For the text-containing cell, return its midpoint in (x, y) coordinate format. 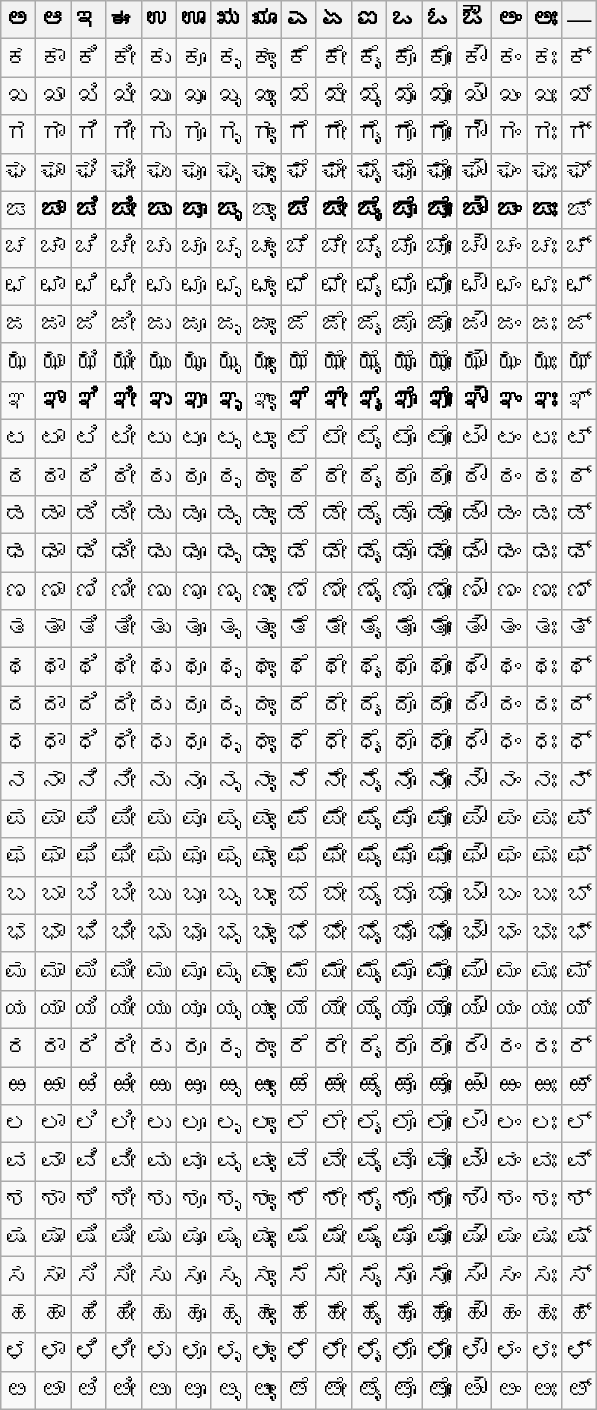
ಗೀ (124, 134)
ಧೀ (124, 743)
ಳೌ (474, 1352)
ಢಂ (510, 553)
ಡೇ (334, 515)
ದೋ (440, 705)
ಎ (298, 20)
ಉ (158, 20)
ಬೌ (474, 895)
ಢೄ (264, 553)
ಶಾ (54, 1200)
ಶ (18, 1200)
ರೃ (228, 1047)
ಕೊ (404, 58)
ಜಾ (54, 324)
ಭೌ (474, 933)
ಭೇ (334, 933)
ಷೂ (194, 1238)
ಒ (404, 20)
ವ್ (580, 1162)
ಙ (18, 210)
ಜೀ (124, 324)
ಞೊ (404, 400)
ಝೌ (474, 362)
ಪೇ (334, 819)
ಜ್ (580, 324)
ಠೆ (298, 477)
ಭ್ (580, 933)
ಝು (158, 362)
ಶೀ (124, 1200)
ಖೈ (368, 96)
ಥೋ (440, 667)
ಞೌ (474, 400)
ಚಾ (54, 248)
ಠೀ (124, 477)
ಝೆ (298, 362)
ಶಿ (88, 1200)
ಸೈ (368, 1276)
ಖಿ (88, 96)
ಡೂ (194, 515)
ಞಿ (88, 400)
ಘೊ (404, 172)
ಯೈ (368, 1009)
ಸಂ (510, 1276)
ಖ್ (580, 96)
ತು (158, 629)
ಞಃ (544, 400)
ಷಂ (510, 1238)
ದಿ (88, 705)
ವಃ (544, 1162)
ಘಂ (510, 172)
ಶೇ (334, 1200)
ಹಂ (510, 1314)
ಜಃ (544, 324)
ರೄ (264, 1047)
ಛೊ (404, 286)
ಖೌ (474, 96)
ಸ್ (580, 1276)
ಥೂ (194, 667)
ದೈ (368, 705)
ಭಃ (544, 933)
ಮೂ (194, 971)
ಮೀ (124, 971)
ಯೆ (298, 1009)
ಥಃ (544, 667)
ರು (158, 1047)
ಶೌ (474, 1200)
ಙೆ (298, 210)
ಹೆ (298, 1314)
ಖು (158, 96)
ಚು (158, 248)
ಛಂ (510, 286)
ಣು (158, 591)
ಷಿ (88, 1238)
ಸು (158, 1276)
ಝೀ (124, 362)
ಚ್ (580, 248)
ಪೈ (368, 819)
ಗೄ (264, 134)
ಛು (158, 286)
ೞೂ (194, 1390)
ಧೈ (368, 743)
ಶಃ (544, 1200)
ಲೀ (124, 1124)
ಸೆ (298, 1276)
ಧು (158, 743)
ಧೊ (404, 743)
ಅ (18, 20)
ಥೌ (474, 667)
ಭಿ (88, 933)
ಣೀ (124, 591)
ಭೀ (124, 933)
ಙೃ (228, 210)
ಳೋ (440, 1352)
ಥೃ (228, 667)
ದೆ (298, 705)
ಡ (18, 515)
ಗೈ (368, 134)
ಝಂ (510, 362)
ೞಂ (510, 1390)
ಡೊ (404, 515)
ಱ್ (580, 1085)
ಧೃ (228, 743)
ಧೂ (194, 743)
ೞಾ (54, 1390)
ೞೃ (228, 1390)
ಡಃ (544, 515)
ನೌ (474, 781)
ರೂ (194, 1047)
ಳೈ (368, 1352)
ಙಾ (54, 210)
ಛೃ (228, 286)
ಞು (158, 400)
ಬಃ (544, 895)
ಱೌ (474, 1085)
ಭೊ (404, 933)
ಘೆ (298, 172)
ಥ (18, 667)
ಫೇ (334, 857)
ಥೆ (298, 667)
ಡಂ (510, 515)
ಟೌ (474, 438)
ದಾ (54, 705)
ದೌ (474, 705)
ಠ್ (580, 477)
ಷೄ (264, 1238)
ಕೂ (194, 58)
ಢೆ (298, 553)
ಕೄ (264, 58)
ೞ (18, 1390)
ಮೃ (228, 971)
ಳೀ (124, 1352)
ಥೈ (368, 667)
ಣೋ (440, 591)
ಫೀ (124, 857)
ಊ (194, 20)
ಗೇ (334, 134)
ಬ (18, 895)
ಯೌ (474, 1009)
ಮೆ (298, 971)
ಶೆ (298, 1200)
ನೂ (194, 781)
ಫೂ (194, 857)
ತ (18, 629)
ನೊ (404, 781)
ಞೄ (264, 400)
ೞೄ (264, 1390)
ಘೈ (368, 172)
ನು (158, 781)
ನ (18, 781)
ನಂ (510, 781)
ಚೊ (404, 248)
ಜ (18, 324)
ಣ (18, 591)
ಬಾ (54, 895)
ಯೄ (264, 1009)
ಳೂ (194, 1352)
ನಃ (544, 781)
ಚೋ (440, 248)
ಳಂ (510, 1352)
ತೀ (124, 629)
ಭಂ (510, 933)
ಢೇ (334, 553)
ಳೊ (404, 1352)
ಠೌ (474, 477)
ಷೆ (298, 1238)
ಸೃ (228, 1276)
ಘೄ (264, 172)
ಱಿ (88, 1085)
ಯು (158, 1009)
ಗು (158, 134)
ಗಿ (88, 134)
ಮ (18, 971)
ಲಃ (544, 1124)
ಢೊ (404, 553)
ಪ (18, 819)
ಥೀ (124, 667)
ಪೆ (298, 819)
ಸಃ (544, 1276)
ಘೋ (440, 172)
ಠೂ (194, 477)
ಶು (158, 1200)
ಯೀ (124, 1009)
ನೃ (228, 781)
ಯೋ (440, 1009)
ಱೊ (404, 1085)
ಧೄ (264, 743)
ಳೃ (228, 1352)
ಳೆ (298, 1352)
ಘೀ (124, 172)
ಡಿ (88, 515)
ಫ (18, 857)
ಝೃ (228, 362)
ಢೂ (194, 553)
ಖೇ (334, 96)
ಗ (18, 134)
ಠಂ (510, 477)
ಷಃ (544, 1238)
ತ್ (580, 629)
ಬಿ (88, 895)
ಛೄ (264, 286)
ರೈ (368, 1047)
ಗಃ (544, 134)
ಘಾ (54, 172)
ಆ (54, 20)
ಛಿ (88, 286)
ಪಃ (544, 819)
ದೀ (124, 705)
ಮಂ (510, 971)
ಬೃ (228, 895)
ರಂ (510, 1047)
ಸೄ (264, 1276)
ಞಾ (54, 400)
ಬೀ (124, 895)
ತಂ (510, 629)
ಫಃ (544, 857)
ಢು (158, 553)
ತಿ (88, 629)
ಢೋ (440, 553)
ಧೇ (334, 743)
ಣೆ (298, 591)
ಕಃ (544, 58)
ಹೂ (194, 1314)
ಛೌ (474, 286)
ಝೇ (334, 362)
ಡಾ (54, 515)
ಟೃ (228, 438)
ಪ್ (580, 819)
ರೇ (334, 1047)
ಳು (158, 1352)
ಚಂ (510, 248)
ಡೈ (368, 515)
ಘೂ (194, 172)
ಪಿ (88, 819)
ನೄ (264, 781)
ಫೊ (404, 857)
ದು (158, 705)
ಖೀ (124, 96)
ಱೋ (440, 1085)
ಧ (18, 743)
ಟೇ (334, 438)
ಷೃ (228, 1238)
ಙೌ (474, 210)
ಞೃ (228, 400)
ಲೇ (334, 1124)
ಫೈ (368, 857)
ಛಾ (54, 286)
ಗಾ (54, 134)
ಧೌ (474, 743)
ಯೃ (228, 1009)
ವೊ (404, 1162)
ಞೆ (298, 400)
ಅಂ (510, 20)
ಲ್ (580, 1124)
ಛಃ (544, 286)
ಜೌ (474, 324)
ಛೋ (440, 286)
ಙೀ (124, 210)
ೞೈ (368, 1390)
ಫೌ (474, 857)
ಝೄ (264, 362)
ಪೂ (194, 819)
ಹು (158, 1314)
ಜೇ (334, 324)
ಖೆ (298, 96)
ಈ (124, 20)
ತೃ (228, 629)
ಣೊ (404, 591)
ಗೊ (404, 134)
ಋ (228, 20)
ಝ್ (580, 362)
ವ (18, 1162)
ಛ್ (580, 286)
ಥೊ (404, 667)
ಟಃ (544, 438)
ಠಃ (544, 477)
ೞಃ (544, 1390)
ಫೄ (264, 857)
ೞೋ (440, 1390)
ವೇ (334, 1162)
ಬೋ (440, 895)
ಢೃ (228, 553)
ಹಃ (544, 1314)
ಚೀ (124, 248)
ಝಃ (544, 362)
ಲಿ (88, 1124)
ಳಃ (544, 1352)
ಡು (158, 515)
ಏ (334, 20)
ಙು (158, 210)
ಮೄ (264, 971)
ಪಾ (54, 819)
ಭಾ (54, 933)
ಸೋ (440, 1276)
ತೊ (404, 629)
ಝಾ (54, 362)
ಸಿ (88, 1276)
ಳ್ (580, 1352)
ಕೈ (368, 58)
ಹೀ (124, 1314)
ವೈ (368, 1162)
ಳೄ (264, 1352)
ಫೃ (228, 857)
ವೃ (228, 1162)
ತಾ (54, 629)
ದೃ (228, 705)
ಬೊ (404, 895)
ಷೀ (124, 1238)
ನೇ (334, 781)
ಡೋ (440, 515)
ಣಂ (510, 591)
ಕೆ (298, 58)
ಞೀ (124, 400)
ಢ್ (580, 553)
ಛೈ (368, 286)
ವೄ (264, 1162)
ಥಾ (54, 667)
ಭೈ (368, 933)
ಛೀ (124, 286)
ಠೃ (228, 477)
ಧೆ (298, 743)
ಙೂ (194, 210)
ಹ (18, 1314)
ೞೇ (334, 1390)
ಲೄ (264, 1124)
ಹೄ (264, 1314)
ಣೃ (228, 591)
ತೂ (194, 629)
ಡೃ (228, 515)
ಭೄ (264, 933)
ಯೊ (404, 1009)
ಚೃ (228, 248)
ಞೈ (368, 400)
ಲೃ (228, 1124)
ತೋ (440, 629)
ವಿ (88, 1162)
ಜಿ (88, 324)
ಕ್ (580, 58)
ಛ (18, 286)
ಗ್ (580, 134)
ಪೄ (264, 819)
ಫಾ (54, 857)
ಖೃ (228, 96)
ಥೇ (334, 667)
ಅಃ (544, 20)
ಞೋ (440, 400)
ಢಾ (54, 553)
ಢಿ (88, 553)
ಯೂ (194, 1009)
ಟೋ (440, 438)
ಗೌ (474, 134)
ಣಾ (54, 591)
ಚೌ (474, 248)
ಱೃ (228, 1085)
ಞ್ (580, 400)
ದೂ (194, 705)
ಣೄ (264, 591)
ಐ (368, 20)
ಶೂ (194, 1200)
ಓ (440, 20)
ಧಃ (544, 743)
ೞು (158, 1390)
ಱಃ (544, 1085)
ೞೆ (298, 1390)
ಷೌ (474, 1238)
ಥು (158, 667)
ಬೂ (194, 895)
ಜೊ (404, 324)
ಸೊ (404, 1276)
ಠೇ (334, 477)
ಜೃ (228, 324)
ಶೄ (264, 1200)
ಹಿ (88, 1314)
ಶೋ (440, 1200)
ೞೌ (474, 1390)
ರೋ (440, 1047)
ಸೇ (334, 1276)
ಚೈ (368, 248)
ಶ್ (580, 1200)
ಟೊ (404, 438)
ಹೊ (404, 1314)
ಠ (18, 477)
ಣಿ (88, 591)
ವು (158, 1162)
ಷೋ (440, 1238)
ಱೇ (334, 1085)
ಲಾ (54, 1124)
ಝೋ (440, 362)
ಱೂ (194, 1085)
ಷೇ (334, 1238)
ಹ್ (580, 1314)
ಖ (18, 96)
ಙೇ (334, 210)
ಛೇ (334, 286)
ಕಂ (510, 58)
ಶಂ (510, 1200)
ಖಃ (544, 96)
ಢೀ (124, 553)
ಞೂ (194, 400)
ಙ್ (580, 210)
ಳ (18, 1352)
ಗೆ (298, 134)
ಮೋ (440, 971)
ಕ (18, 58)
ಷೈ (368, 1238)
ೞೀ (124, 1390)
ಖಂ (510, 96)
ಖೋ (440, 96)
ತೈ (368, 629)
ತೌ (474, 629)
ನಿ (88, 781)
ಠೋ (440, 477)
ಕೃ (228, 58)
ಫು (158, 857)
ಜು (158, 324)
ಪೃ (228, 819)
ಚೇ (334, 248)
ಣೇ (334, 591)
ಪೊ (404, 819)
ಘಃ (544, 172)
ರೌ (474, 1047)
ಟೆ (298, 438)
ಜೂ (194, 324)
ಣೂ (194, 591)
ಭೃ (228, 933)
ಚ (18, 248)
ಘಿ (88, 172)
ಶೊ (404, 1200)
ಜೄ (264, 324)
ಫ್ (580, 857)
ವಂ (510, 1162)
ಡ್ (580, 515)
ಙೊ (404, 210)
ಲೌ (474, 1124)
ರ್ (580, 1047)
ಶೈ (368, 1200)
ಪು (158, 819)
ರಃ (544, 1047)
ಲೂ (194, 1124)
ಞೇ (334, 400)
ಝೂ (194, 362)
ತಃ (544, 629)
ಢೈ (368, 553)
ಕೋ (440, 58)
ೞಿ (88, 1390)
ಣಃ (544, 591)
ಬೆ (298, 895)
ಛೆ (298, 286)
ಯ್ (580, 1009)
ಡೆ (298, 515)
ಪೋ (440, 819)
ಱಾ (54, 1085)
ಯಃ (544, 1009)
ಫೋ (440, 857)
ಘು (158, 172)
ಟೀ (124, 438)
ಱೈ (368, 1085)
ರ (18, 1047)
ಠೊ (404, 477)
ಬ್ (580, 895)
ಣೈ (368, 591)
ಳೇ (334, 1352)
ಜೈ (368, 324)
ಭೆ (298, 933)
ಖೊ (404, 96)
ಜಂ (510, 324)
ಮೌ (474, 971)
ಕಿ (88, 58)
ಔ (474, 20)
ದ (18, 705)
ಘೃ (228, 172)
ಹೃ (228, 1314)
ಣ್ (580, 591)
ದ್ (580, 705)
ಙೈ (368, 210)
ರೆ (298, 1047)
ಟೈ (368, 438)
ಟೄ (264, 438)
ಮಿ (88, 971)
ಧಾ (54, 743)
ಲೋ (440, 1124)
ಜೆ (298, 324)
ಹಾ (54, 1314)
ಮಃ (544, 971)
ಞ (18, 400)
ಙಂ (510, 210)
ಖೂ (194, 96)
ಙೄ (264, 210)
ಳಾ (54, 1352)
ಭೂ (194, 933)
ಮ್ (580, 971)
ವೆ (298, 1162)
ಮು (158, 971)
ಷು (158, 1238)
ಯಾ (54, 1009)
ಝಿ (88, 362)
ಲು (158, 1124)
ಱೆ (298, 1085)
ಟು (158, 438)
ೞ್ (580, 1390)
ವೂ (194, 1162)
ಠೈ (368, 477)
ಧಿ (88, 743)
ಝ (18, 362)
ಕು (158, 58)
ಬಂ (510, 895)
ಝೈ (368, 362)
ನೀ (124, 781)
ಮೊ (404, 971)
ಯಂ (510, 1009)
ವೀ (124, 1162)
ಲ (18, 1124)
ಫಿ (88, 857)
ಚಃ (544, 248)
ಭು (158, 933)
ಗೃ (228, 134)
ಜೋ (440, 324)
ಲೆ (298, 1124)
ಠೄ (264, 477)
ಸಾ (54, 1276)
ಙೋ (440, 210)
ದೇ (334, 705)
ವಾ (54, 1162)
ಱ (18, 1085)
ಲೈ (368, 1124)
ಟಿ (88, 438)
ಷಾ (54, 1238)
ರಿ (88, 1047)
ಪಂ (510, 819)
ದೊ (404, 705)
ಟ (18, 438)
ಗಂ (510, 134)
ೞೊ (404, 1390)
ಟೂ (194, 438)
ಫಂ (510, 857)
ಭ (18, 933)
ನ್ (580, 781)
ಘ (18, 172)
ತೇ (334, 629)
ವೋ (440, 1162)
ಷ (18, 1238)
ಧೋ (440, 743)
ಧ್ (580, 743)
ಟಂ (510, 438)
ಡೄ (264, 515)
ಮೇ (334, 971)
ನಾ (54, 781)
ಹೌ (474, 1314)
ಗೂ (194, 134)
ಖೄ (264, 96)
ಯಿ (88, 1009)
ಡೌ (474, 515)
ಘೌ (474, 172)
ಹೇ (334, 1314)
ಣೌ (474, 591)
ಚೄ (264, 248)
ರಾ (54, 1047)
ದಂ (510, 705)
ಢೌ (474, 553)
ೠ (264, 20)
ಮಾ (54, 971)
ಳಿ (88, 1352)
ಖಾ (54, 96)
ಲಂ (510, 1124)
ಠಾ (54, 477)
ಠಿ (88, 477)
ಫೆ (298, 857)
ಬು (158, 895)
— (580, 20)
ಱಂ (510, 1085)
ಕೀ (124, 58)
ನೆ (298, 781)
ಮೈ (368, 971)
ಝೊ (404, 362)
ಲೊ (404, 1124)
ವೌ (474, 1162)
ಯ (18, 1009)
ಬೈ (368, 895)
ಸೌ (474, 1276)
ಥಂ (510, 667)
ಢ (18, 553)
ಱೄ (264, 1085)
ಇ (88, 20)
ಭೋ (440, 933)
ರೊ (404, 1047)
ಯೇ (334, 1009)
ಪೌ (474, 819)
ಧಂ (510, 743)
ಕಾ (54, 58)
ನೈ (368, 781)
ಢಃ (544, 553)
ತೆ (298, 629)
ಷ್ (580, 1238)
ಶೃ (228, 1200)
ಚೆ (298, 248)
ಘೇ (334, 172)
ಥ್ (580, 667)
ಥೄ (264, 667)
ಘ್ (580, 172)
ಕೇ (334, 58)
ಚೂ (194, 248)
ಸೀ (124, 1276)
ಟ್ (580, 438)
ಸೂ (194, 1276)
ಬೄ (264, 895)
ಡೀ (124, 515)
ತೄ (264, 629)
ಬೇ (334, 895)
ಪೀ (124, 819)
ಥಿ (88, 667)
ಙಿ (88, 210)
ಗೋ (440, 134)
ದೄ (264, 705)
ಛೂ (194, 286)
ಕೌ (474, 58)
ಞಂ (510, 400)
ಷೊ (404, 1238)
ದಃ (544, 705)
ಱು (158, 1085)
ಙಃ (544, 210)
ಱೀ (124, 1085)
ಹೈ (368, 1314)
ಚಿ (88, 248)
ಸ (18, 1276)
ಟಾ (54, 438)
ರೀ (124, 1047)
ನೋ (440, 781)
ಠು (158, 477)
ಹೋ (440, 1314)
